Extract the [x, y] coordinate from the center of the cell holding the provided text.  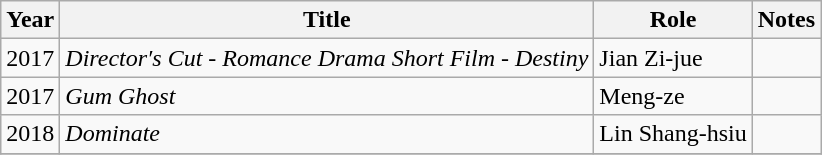
Notes [786, 20]
Title [327, 20]
Year [30, 20]
Gum Ghost [327, 96]
Dominate [327, 134]
Role [673, 20]
Jian Zi-jue [673, 58]
Meng-ze [673, 96]
2018 [30, 134]
Director′s Cut - Romance Drama Short Film - Destiny [327, 58]
Lin Shang-hsiu [673, 134]
